Search for the cell housing the specified text and yield its (X, Y) center coordinate. 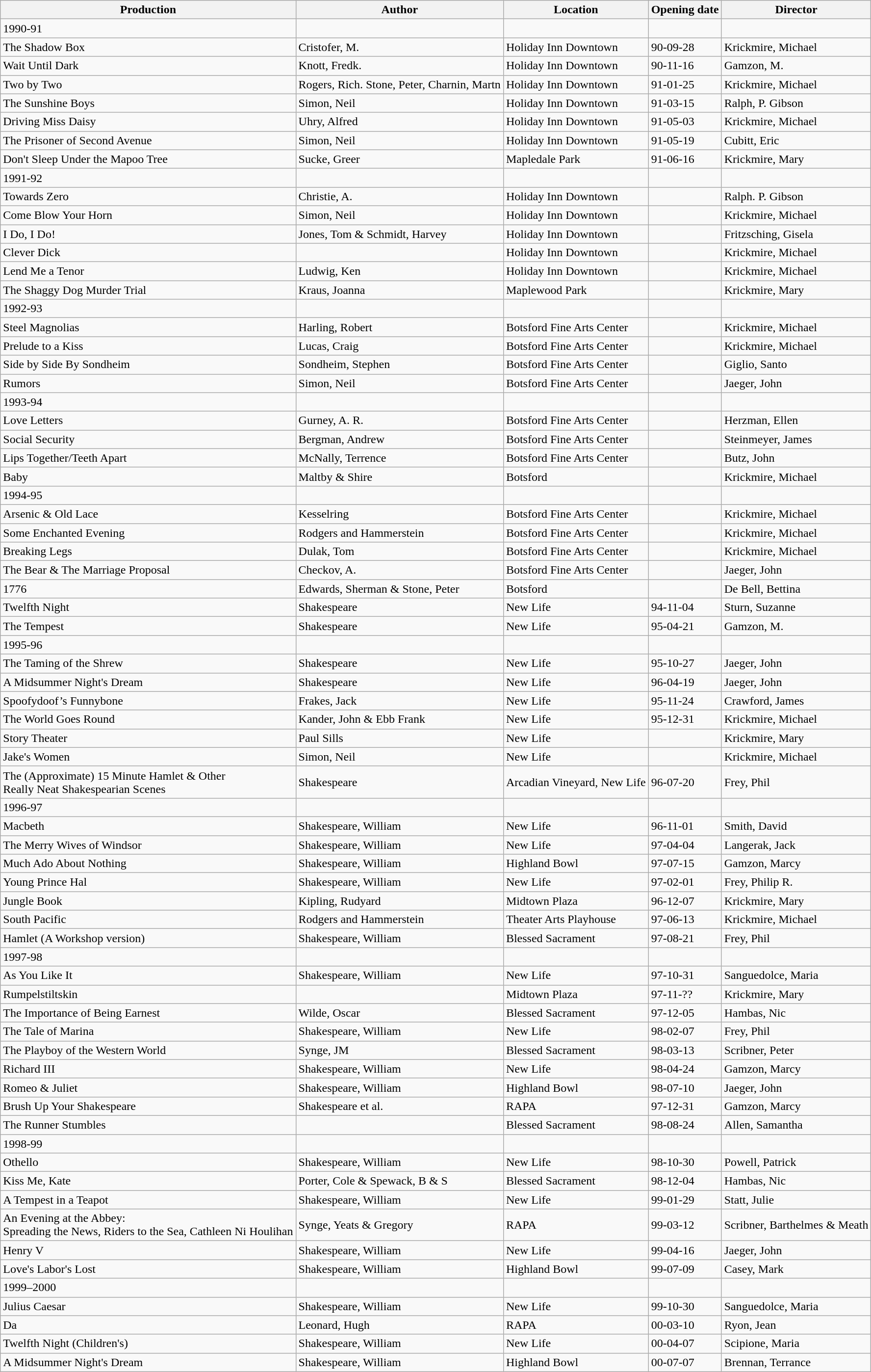
Love Letters (148, 421)
99-01-29 (685, 1200)
97-04-04 (685, 844)
Lucas, Craig (399, 346)
91-03-15 (685, 103)
1996-97 (148, 807)
99-03-12 (685, 1225)
Love's Labor's Lost (148, 1269)
Henry V (148, 1250)
Christie, A. (399, 196)
The Shadow Box (148, 47)
Frey, Philip R. (796, 882)
1995-96 (148, 645)
Jake's Women (148, 757)
Brennan, Terrance (796, 1362)
Clever Dick (148, 253)
Harling, Robert (399, 327)
Dulak, Tom (399, 552)
Smith, David (796, 826)
Ralph, P. Gibson (796, 103)
Julius Caesar (148, 1306)
Hamlet (A Workshop version) (148, 938)
Story Theater (148, 738)
97-02-01 (685, 882)
94-11-04 (685, 607)
Two by Two (148, 84)
The Playboy of the Western World (148, 1050)
Kraus, Joanna (399, 290)
I Do, I Do! (148, 234)
97-07-15 (685, 864)
Sondheim, Stephen (399, 365)
Maltby & Shire (399, 476)
Gurney, A. R. (399, 421)
91-05-03 (685, 122)
Ludwig, Ken (399, 271)
The Shaggy Dog Murder Trial (148, 290)
Twelfth Night (148, 607)
Scribner, Barthelmes & Meath (796, 1225)
97-12-05 (685, 1013)
Fritzsching, Gisela (796, 234)
Cristofer, M. (399, 47)
00-03-10 (685, 1325)
Rumors (148, 383)
95-04-21 (685, 626)
Crawford, James (796, 701)
98-07-10 (685, 1087)
Jones, Tom & Schmidt, Harvey (399, 234)
98-10-30 (685, 1162)
The Bear & The Marriage Proposal (148, 570)
Kiss Me, Kate (148, 1181)
Side by Side By Sondheim (148, 365)
91-05-19 (685, 140)
Don't Sleep Under the Mapoo Tree (148, 159)
96-11-01 (685, 826)
96-12-07 (685, 901)
99-04-16 (685, 1250)
Porter, Cole & Spewack, B & S (399, 1181)
98-02-07 (685, 1031)
Brush Up Your Shakespeare (148, 1106)
1992-93 (148, 309)
Shakespeare et al. (399, 1106)
Edwards, Sherman & Stone, Peter (399, 589)
Jungle Book (148, 901)
Giglio, Santo (796, 365)
As You Like It (148, 976)
Scipione, Maria (796, 1344)
Twelfth Night (Children's) (148, 1344)
1993-94 (148, 402)
Kander, John & Ebb Frank (399, 719)
Wilde, Oscar (399, 1013)
Kipling, Rudyard (399, 901)
Bergman, Andrew (399, 439)
Towards Zero (148, 196)
De Bell, Bettina (796, 589)
00-04-07 (685, 1344)
Young Prince Hal (148, 882)
Come Blow Your Horn (148, 215)
Paul Sills (399, 738)
95-10-27 (685, 663)
The Prisoner of Second Avenue (148, 140)
Some Enchanted Evening (148, 532)
95-11-24 (685, 701)
The Taming of the Shrew (148, 663)
Allen, Samantha (796, 1125)
96-04-19 (685, 682)
95-12-31 (685, 719)
An Evening at the Abbey:Spreading the News, Riders to the Sea, Cathleen Ni Houlihan (148, 1225)
Herzman, Ellen (796, 421)
McNally, Terrence (399, 458)
A Tempest in a Teapot (148, 1200)
The Tempest (148, 626)
1991-92 (148, 178)
Wait Until Dark (148, 66)
The (Approximate) 15 Minute Hamlet & OtherReally Neat Shakespearian Scenes (148, 782)
1997-98 (148, 957)
Synge, JM (399, 1050)
Cubitt, Eric (796, 140)
Director (796, 10)
Butz, John (796, 458)
Scribner, Peter (796, 1050)
Maplewood Park (576, 290)
Production (148, 10)
Richard III (148, 1069)
Rumpelstiltskin (148, 994)
97-10-31 (685, 976)
Othello (148, 1162)
1994-95 (148, 495)
Arsenic & Old Lace (148, 514)
The World Goes Round (148, 719)
The Merry Wives of Windsor (148, 844)
Lips Together/Teeth Apart (148, 458)
Location (576, 10)
Casey, Mark (796, 1269)
Sucke, Greer (399, 159)
Langerak, Jack (796, 844)
99-07-09 (685, 1269)
97-11-?? (685, 994)
97-06-13 (685, 920)
91-01-25 (685, 84)
Spoofydoof’s Funnybone (148, 701)
98-08-24 (685, 1125)
98-04-24 (685, 1069)
Romeo & Juliet (148, 1087)
Kesselring (399, 514)
Powell, Patrick (796, 1162)
Checkov, A. (399, 570)
99-10-30 (685, 1306)
Ryon, Jean (796, 1325)
Much Ado About Nothing (148, 864)
Arcadian Vineyard, New Life (576, 782)
Social Security (148, 439)
1998-99 (148, 1144)
Rogers, Rich. Stone, Peter, Charnin, Martn (399, 84)
The Importance of Being Earnest (148, 1013)
The Runner Stumbles (148, 1125)
1776 (148, 589)
90-09-28 (685, 47)
Theater Arts Playhouse (576, 920)
00-07-07 (685, 1362)
91-06-16 (685, 159)
Leonard, Hugh (399, 1325)
Synge, Yeats & Gregory (399, 1225)
Statt, Julie (796, 1200)
Knott, Fredk. (399, 66)
97-12-31 (685, 1106)
Opening date (685, 10)
Author (399, 10)
Driving Miss Daisy (148, 122)
98-12-04 (685, 1181)
Ralph. P. Gibson (796, 196)
South Pacific (148, 920)
97-08-21 (685, 938)
96-07-20 (685, 782)
Mapledale Park (576, 159)
Da (148, 1325)
The Tale of Marina (148, 1031)
98-03-13 (685, 1050)
1990-91 (148, 28)
Macbeth (148, 826)
Uhry, Alfred (399, 122)
Steel Magnolias (148, 327)
Baby (148, 476)
Breaking Legs (148, 552)
90-11-16 (685, 66)
Lend Me a Tenor (148, 271)
Sturn, Suzanne (796, 607)
Steinmeyer, James (796, 439)
Prelude to a Kiss (148, 346)
The Sunshine Boys (148, 103)
Frakes, Jack (399, 701)
1999–2000 (148, 1288)
